Output the [x, y] coordinate of the center of the cell containing the given text.  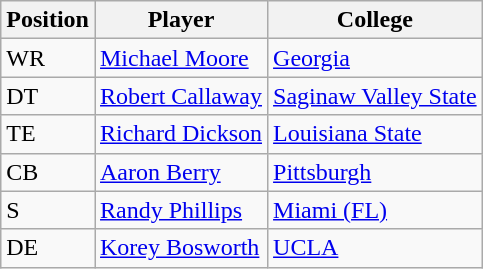
Saginaw Valley State [376, 96]
UCLA [376, 248]
Aaron Berry [180, 172]
DE [48, 248]
Position [48, 20]
CB [48, 172]
TE [48, 134]
Pittsburgh [376, 172]
S [48, 210]
College [376, 20]
Miami (FL) [376, 210]
DT [48, 96]
Michael Moore [180, 58]
Korey Bosworth [180, 248]
Georgia [376, 58]
Randy Phillips [180, 210]
Richard Dickson [180, 134]
WR [48, 58]
Player [180, 20]
Louisiana State [376, 134]
Robert Callaway [180, 96]
